Return [X, Y] of the center of cell containing provided text 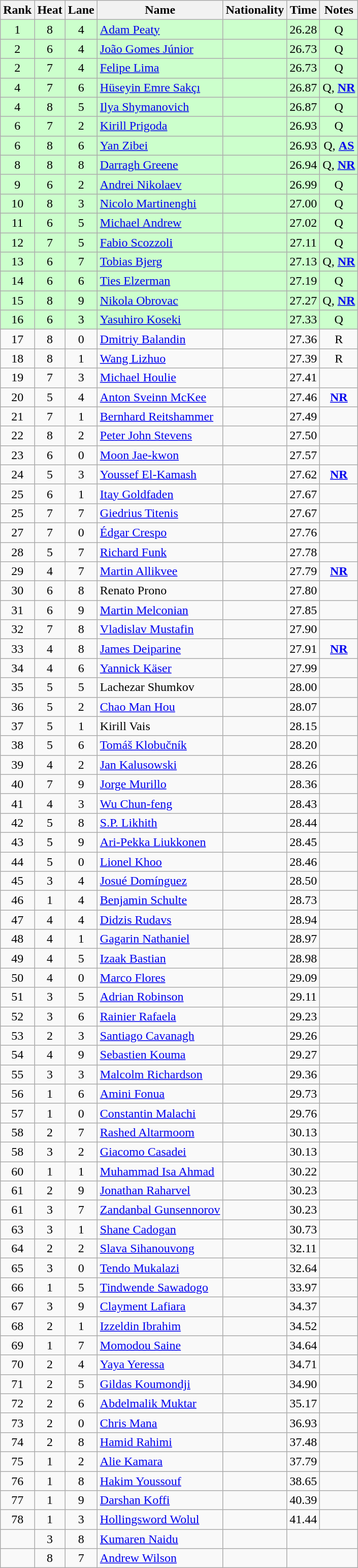
João Gomes Júnior [160, 49]
23 [17, 455]
Richard Funk [160, 552]
34.64 [304, 1345]
27.79 [304, 571]
75 [17, 1461]
29 [17, 571]
Q, AS [339, 145]
Muhammad Isa Ahmad [160, 1171]
Abdelmalik Muktar [160, 1403]
67 [17, 1307]
29.11 [304, 997]
Ari-Pekka Liukkonen [160, 842]
27.33 [304, 320]
44 [17, 862]
Peter John Stevens [160, 436]
27.91 [304, 649]
Malcolm Richardson [160, 1074]
Shane Cadogan [160, 1229]
Chris Mana [160, 1423]
27.00 [304, 203]
22 [17, 436]
Josué Domínguez [160, 881]
Izaak Bastian [160, 958]
27.50 [304, 436]
Alie Kamara [160, 1461]
27 [17, 532]
17 [17, 339]
Kirill Prigoda [160, 126]
71 [17, 1384]
29.76 [304, 1113]
Name [160, 10]
Adrian Robinson [160, 997]
Chao Man Hou [160, 707]
S.P. Likhith [160, 823]
34.71 [304, 1365]
70 [17, 1365]
39 [17, 765]
Notes [339, 10]
30 [17, 591]
10 [17, 203]
32.11 [304, 1249]
Martin Allikvee [160, 571]
28.94 [304, 920]
Wu Chun-feng [160, 803]
57 [17, 1113]
29.73 [304, 1094]
Kirill Vais [160, 726]
26.94 [304, 165]
33.97 [304, 1287]
28.07 [304, 707]
Renato Prono [160, 591]
27.76 [304, 532]
Anton Sveinn McKee [160, 397]
35.17 [304, 1403]
78 [17, 1520]
28.20 [304, 745]
72 [17, 1403]
Lane [81, 10]
32.64 [304, 1268]
Gagarin Nathaniel [160, 939]
28.97 [304, 939]
Moon Jae-kwon [160, 455]
27.11 [304, 243]
31 [17, 610]
27.46 [304, 397]
27.41 [304, 378]
Édgar Crespo [160, 532]
13 [17, 262]
Amini Fonua [160, 1094]
37.79 [304, 1461]
27.99 [304, 668]
Giedrius Titenis [160, 513]
77 [17, 1500]
Jan Kalusowski [160, 765]
Itay Goldfaden [160, 494]
16 [17, 320]
Heat [50, 10]
Darragh Greene [160, 165]
Hamid Rahimi [160, 1442]
Kumaren Naidu [160, 1539]
Zandanbal Gunsennorov [160, 1210]
65 [17, 1268]
28.43 [304, 803]
37.48 [304, 1442]
56 [17, 1094]
Ties Elzerman [160, 281]
Hüseyin Emre Sakçı [160, 87]
Nikola Obrovac [160, 300]
28.44 [304, 823]
38.65 [304, 1481]
Yaya Yeressa [160, 1365]
41 [17, 803]
27.78 [304, 552]
42 [17, 823]
Michael Houlie [160, 378]
29.36 [304, 1074]
41.44 [304, 1520]
Nationality [255, 10]
James Deiparine [160, 649]
24 [17, 474]
46 [17, 900]
Tomáš Klobučník [160, 745]
27.49 [304, 416]
Clayment Lafiara [160, 1307]
Santiago Cavanagh [160, 1036]
28.46 [304, 862]
34.90 [304, 1384]
Marco Flores [160, 978]
26.28 [304, 29]
21 [17, 416]
54 [17, 1055]
47 [17, 920]
28.50 [304, 881]
45 [17, 881]
27.85 [304, 610]
Benjamin Schulte [160, 900]
Andrei Nikolaev [160, 184]
27.02 [304, 223]
Constantin Malachi [160, 1113]
Tindwende Sawadogo [160, 1287]
34.37 [304, 1307]
Time [304, 10]
Michael Andrew [160, 223]
53 [17, 1036]
27.19 [304, 281]
Nicolo Martinenghi [160, 203]
40 [17, 784]
Sebastien Kouma [160, 1055]
64 [17, 1249]
Hollingsword Wolul [160, 1520]
19 [17, 378]
28.98 [304, 958]
Youssef El-Kamash [160, 474]
14 [17, 281]
29.23 [304, 1016]
Slava Sihanouvong [160, 1249]
26.99 [304, 184]
27.13 [304, 262]
11 [17, 223]
32 [17, 629]
51 [17, 997]
Martin Melconian [160, 610]
43 [17, 842]
Yannick Käser [160, 668]
34.52 [304, 1326]
73 [17, 1423]
Fabio Scozzoli [160, 243]
29.26 [304, 1036]
20 [17, 397]
49 [17, 958]
28 [17, 552]
Wang Lizhuo [160, 358]
18 [17, 358]
Rank [17, 10]
Bernhard Reitshammer [160, 416]
Yan Zibei [160, 145]
Rainier Rafaela [160, 1016]
76 [17, 1481]
27.57 [304, 455]
Momodou Saine [160, 1345]
55 [17, 1074]
27.27 [304, 300]
Tendo Mukalazi [160, 1268]
63 [17, 1229]
28.36 [304, 784]
68 [17, 1326]
33 [17, 649]
28.15 [304, 726]
Gildas Koumondji [160, 1384]
74 [17, 1442]
60 [17, 1171]
28.26 [304, 765]
Dmitriy Balandin [160, 339]
Vladislav Mustafin [160, 629]
27.62 [304, 474]
28.73 [304, 900]
37 [17, 726]
30.22 [304, 1171]
15 [17, 300]
40.39 [304, 1500]
Jorge Murillo [160, 784]
Yasuhiro Koseki [160, 320]
66 [17, 1287]
34 [17, 668]
Hakim Youssouf [160, 1481]
Adam Peaty [160, 29]
35 [17, 687]
Izzeldin Ibrahim [160, 1326]
Ilya Shymanovich [160, 107]
29.27 [304, 1055]
69 [17, 1345]
12 [17, 243]
Felipe Lima [160, 68]
Didzis Rudavs [160, 920]
28.45 [304, 842]
27.90 [304, 629]
52 [17, 1016]
48 [17, 939]
50 [17, 978]
38 [17, 745]
Andrew Wilson [160, 1558]
29.09 [304, 978]
Lachezar Shumkov [160, 687]
36.93 [304, 1423]
Rashed Altarmoom [160, 1132]
28.00 [304, 687]
Lionel Khoo [160, 862]
Darshan Koffi [160, 1500]
Tobias Bjerg [160, 262]
27.36 [304, 339]
27.39 [304, 358]
30.73 [304, 1229]
27.80 [304, 591]
Jonathan Raharvel [160, 1191]
36 [17, 707]
Giacomo Casadei [160, 1152]
